Return the [x, y] coordinate for the center point of the cell that contains the specified text.  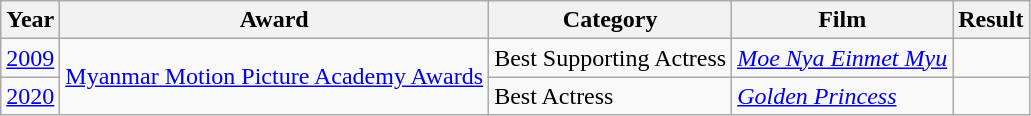
Best Supporting Actress [610, 58]
2020 [30, 96]
Award [274, 20]
Category [610, 20]
Best Actress [610, 96]
Result [991, 20]
Moe Nya Einmet Myu [842, 58]
2009 [30, 58]
Film [842, 20]
Myanmar Motion Picture Academy Awards [274, 77]
Year [30, 20]
Golden Princess [842, 96]
